Detect which cell encompasses the target text, then output its [X, Y] center coordinate. 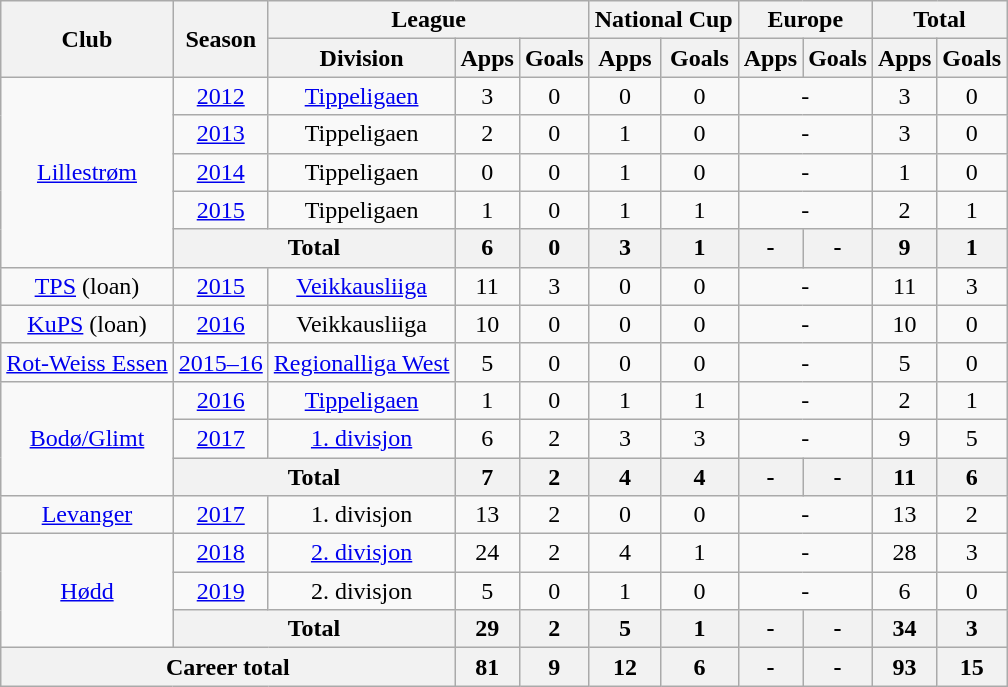
28 [904, 553]
Bodø/Glimt [87, 438]
Europe [805, 20]
2015–16 [220, 362]
93 [904, 667]
2013 [220, 134]
Club [87, 39]
2014 [220, 172]
2019 [220, 591]
2018 [220, 553]
34 [904, 629]
Hødd [87, 591]
National Cup [664, 20]
Levanger [87, 515]
Season [220, 39]
15 [972, 667]
29 [487, 629]
81 [487, 667]
Regionalliga West [362, 362]
7 [487, 477]
League [428, 20]
Division [362, 58]
12 [625, 667]
Rot-Weiss Essen [87, 362]
KuPS (loan) [87, 324]
Career total [228, 667]
Lillestrøm [87, 172]
TPS (loan) [87, 286]
24 [487, 553]
2012 [220, 96]
